Identify which cell holds the provided text, then report its [X, Y] central coordinate. 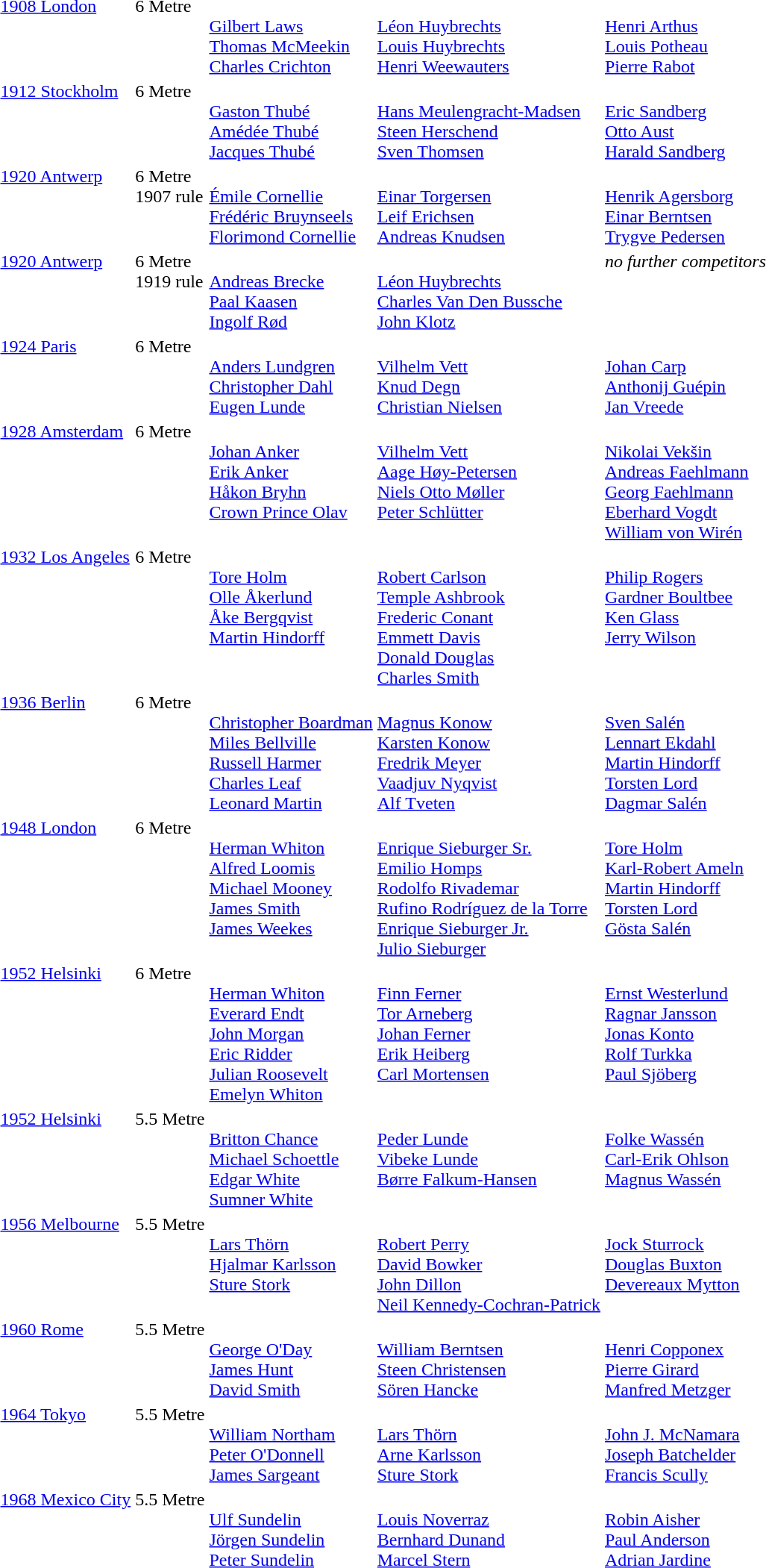
Herman WhitonAlfred LoomisMichael MooneyJames SmithJames Weekes [291, 888]
Lars ThörnHjalmar KarlssonSture Stork [291, 1264]
6 Metre1907 rule [170, 206]
Vilhelm VettKnud DegnChristian Nielsen [489, 376]
Robert CarlsonTemple AshbrookFrederic ConantEmmett DavisDonald DouglasCharles Smith [489, 617]
Tore HolmOlle ÅkerlundÅke BergqvistMartin Hindorff [291, 617]
Andreas BreckePaal KaasenIngolf Rød [291, 291]
Christopher BoardmanMiles BellvilleRussell HarmerCharles LeafLeonard Martin [291, 752]
Peder LundeVibeke LundeBørre Falkum-Hansen [489, 1159]
George O'DayJames HuntDavid Smith [291, 1360]
Léon HuybrechtsCharles Van Den BusscheJohn Klotz [489, 291]
William BerntsenSteen ChristensenSören Hancke [489, 1360]
Johan AnkerErik AnkerHåkon BryhnCrown Prince Olav [291, 482]
6 Metre1919 rule [170, 291]
William NorthamPeter O'DonnellJames Sargeant [291, 1445]
Gaston ThubéAmédée ThubéJacques Thubé [291, 121]
Einar TorgersenLeif ErichsenAndreas Knudsen [489, 206]
Britton ChanceMichael SchoettleEdgar WhiteSumner White [291, 1159]
Herman WhitonEverard EndtJohn MorganEric RidderJulian RooseveltEmelyn Whiton [291, 1034]
Magnus KonowKarsten KonowFredrik MeyerVaadjuv NyqvistAlf Tveten [489, 752]
Vilhelm VettAage Høy-PetersenNiels Otto MøllerPeter Schlütter [489, 482]
Anders LundgrenChristopher DahlEugen Lunde [291, 376]
Finn FernerTor ArnebergJohan FernerErik HeibergCarl Mortensen [489, 1034]
Enrique Sieburger Sr.Emilio HompsRodolfo RivademarRufino Rodríguez de la TorreEnrique Sieburger Jr.Julio Sieburger [489, 888]
Robert PerryDavid BowkerJohn DillonNeil Kennedy-Cochran-Patrick [489, 1264]
Lars ThörnArne KarlssonSture Stork [489, 1445]
Hans Meulengracht-MadsenSteen HerschendSven Thomsen [489, 121]
Émile CornellieFrédéric BruynseelsFlorimond Cornellie [291, 206]
